Determine the (x, y) coordinate at the center of the cell enclosing the given text.  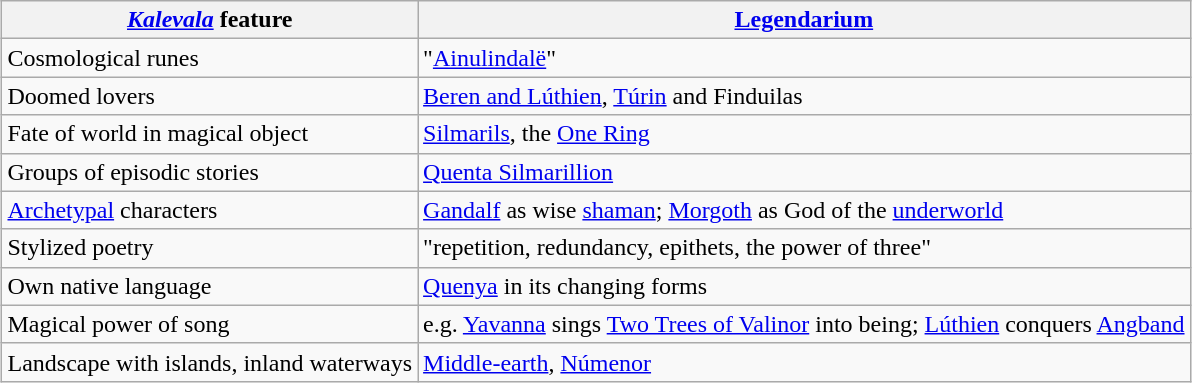
Gandalf as wise shaman; Morgoth as God of the underworld (804, 210)
Stylized poetry (210, 248)
Doomed lovers (210, 96)
Groups of episodic stories (210, 172)
Landscape with islands, inland waterways (210, 362)
Beren and Lúthien, Túrin and Finduilas (804, 96)
Silmarils, the One Ring (804, 134)
Archetypal characters (210, 210)
Own native language (210, 286)
Fate of world in magical object (210, 134)
Quenta Silmarillion (804, 172)
"Ainulindalë" (804, 58)
Middle-earth, Númenor (804, 362)
Quenya in its changing forms (804, 286)
Magical power of song (210, 324)
e.g. Yavanna sings Two Trees of Valinor into being; Lúthien conquers Angband (804, 324)
Cosmological runes (210, 58)
"repetition, redundancy, epithets, the power of three" (804, 248)
Kalevala feature (210, 20)
Legendarium (804, 20)
